From the cell containing the given text, extract its center point as [x, y] coordinate. 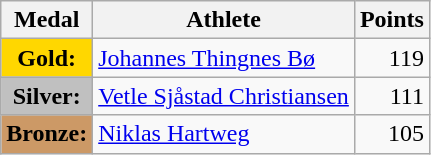
119 [392, 58]
Vetle Sjåstad Christiansen [224, 96]
105 [392, 134]
Points [392, 20]
Gold: [47, 58]
111 [392, 96]
Athlete [224, 20]
Silver: [47, 96]
Bronze: [47, 134]
Niklas Hartweg [224, 134]
Johannes Thingnes Bø [224, 58]
Medal [47, 20]
